Detect which cell encompasses the target text, then output its (X, Y) center coordinate. 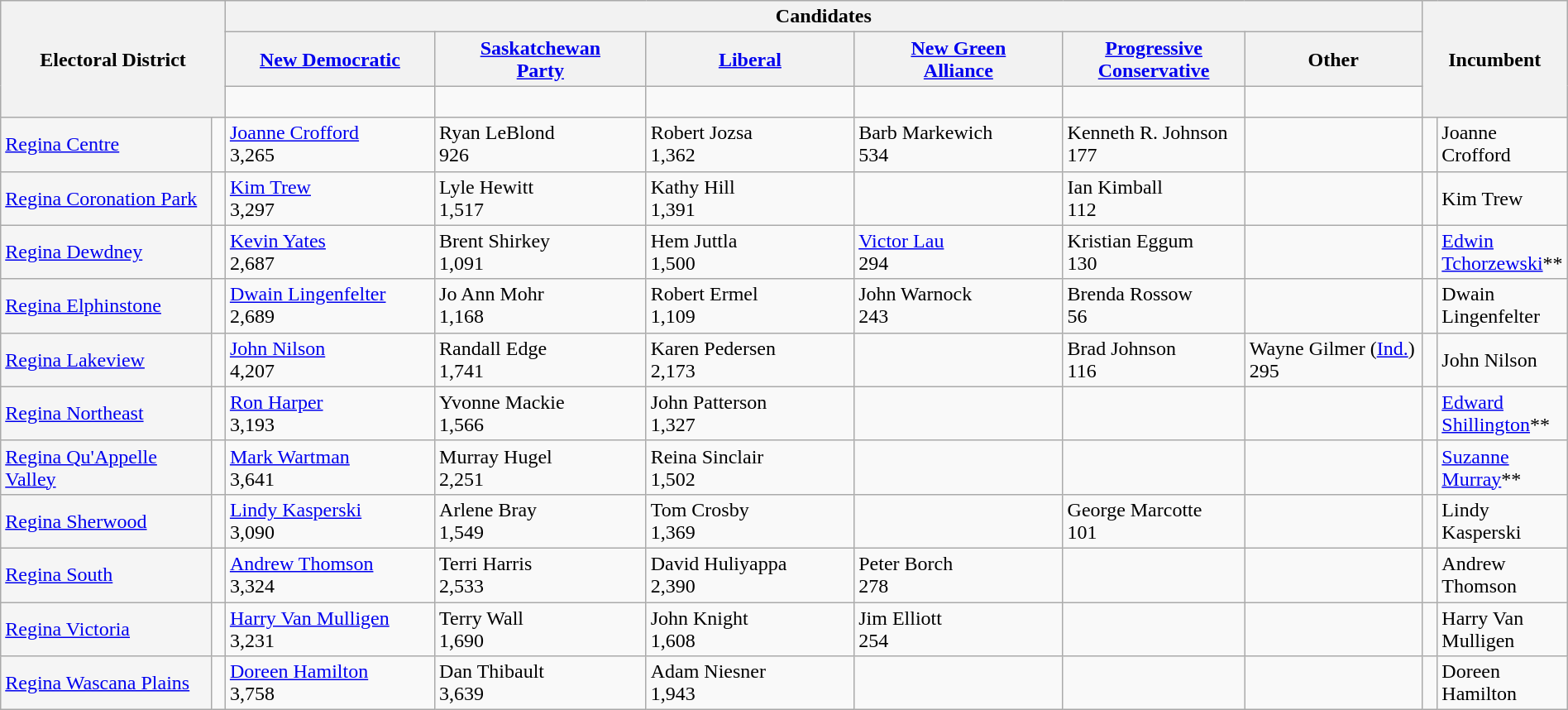
Reina Sinclair1,502 (750, 467)
Incumbent (1494, 60)
New GreenAlliance (958, 60)
Tom Crosby1,369 (750, 521)
Yvonne Mackie1,566 (541, 414)
Arlene Bray1,549 (541, 521)
Robert Ermel1,109 (750, 306)
ProgressiveConservative (1154, 60)
Edward Shillington** (1502, 414)
Randall Edge1,741 (541, 359)
New Democratic (329, 60)
Adam Niesner1,943 (750, 684)
Regina Wascana Plains (106, 684)
Liberal (750, 60)
Lyle Hewitt1,517 (541, 199)
David Huliyappa2,390 (750, 574)
Barb Markewich534 (958, 144)
Andrew Thomson (1502, 574)
John Knight1,608 (750, 629)
Regina Victoria (106, 629)
Jo Ann Mohr1,168 (541, 306)
George Marcotte101 (1154, 521)
Lindy Kasperski (1502, 521)
Regina Dewdney (106, 252)
Doreen Hamilton (1502, 684)
Regina Northeast (106, 414)
Regina Qu'Appelle Valley (106, 467)
Harry Van Mulligen3,231 (329, 629)
Robert Jozsa1,362 (750, 144)
Candidates (824, 17)
Regina Elphinstone (106, 306)
John Warnock243 (958, 306)
Dwain Lingenfelter2,689 (329, 306)
Kristian Eggum130 (1154, 252)
John Nilson (1502, 359)
Lindy Kasperski3,090 (329, 521)
Joanne Crofford3,265 (329, 144)
Terri Harris2,533 (541, 574)
Kenneth R. Johnson177 (1154, 144)
Harry Van Mulligen (1502, 629)
Dwain Lingenfelter (1502, 306)
Regina Coronation Park (106, 199)
Kathy Hill1,391 (750, 199)
Kim Trew (1502, 199)
Brad Johnson116 (1154, 359)
Ron Harper3,193 (329, 414)
Brent Shirkey1,091 (541, 252)
Brenda Rossow56 (1154, 306)
Regina Sherwood (106, 521)
Ryan LeBlond926 (541, 144)
Other (1333, 60)
Karen Pedersen2,173 (750, 359)
Hem Juttla1,500 (750, 252)
Doreen Hamilton3,758 (329, 684)
Regina South (106, 574)
Regina Lakeview (106, 359)
John Patterson1,327 (750, 414)
Regina Centre (106, 144)
Ian Kimball112 (1154, 199)
Terry Wall1,690 (541, 629)
Murray Hugel2,251 (541, 467)
John Nilson4,207 (329, 359)
Joanne Crofford (1502, 144)
Kevin Yates2,687 (329, 252)
Mark Wartman3,641 (329, 467)
Suzanne Murray** (1502, 467)
Edwin Tchorzewski** (1502, 252)
SaskatchewanParty (541, 60)
Victor Lau294 (958, 252)
Peter Borch278 (958, 574)
Dan Thibault3,639 (541, 684)
Andrew Thomson3,324 (329, 574)
Kim Trew3,297 (329, 199)
Wayne Gilmer (Ind.) 295 (1333, 359)
Jim Elliott254 (958, 629)
Electoral District (113, 60)
